For the text-containing cell, return its midpoint in [x, y] coordinate format. 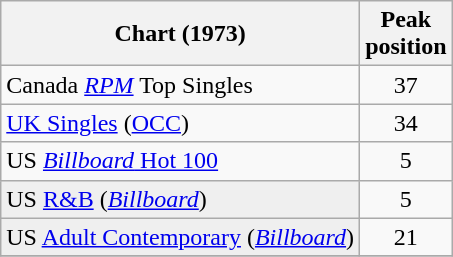
21 [406, 237]
US Billboard Hot 100 [180, 161]
US Adult Contemporary (Billboard) [180, 237]
US R&B (Billboard) [180, 199]
Peakposition [406, 34]
37 [406, 85]
Canada RPM Top Singles [180, 85]
Chart (1973) [180, 34]
UK Singles (OCC) [180, 123]
34 [406, 123]
